Scan for the cell matching the given text and deliver its (X, Y) coordinate at center. 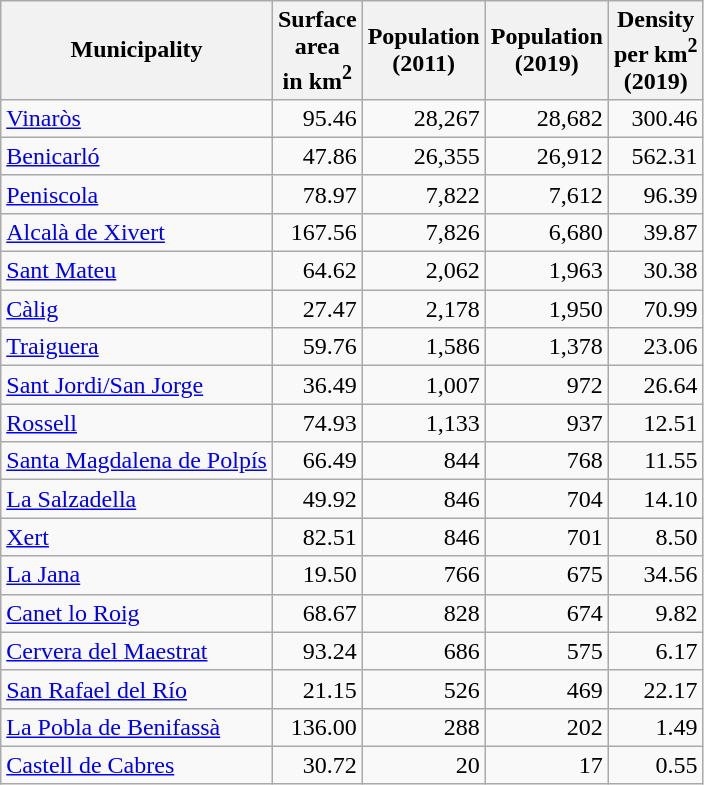
1,963 (546, 271)
26.64 (656, 385)
7,826 (424, 232)
Surface area in km2 (317, 50)
768 (546, 461)
95.46 (317, 118)
Alcalà de Xivert (137, 232)
7,612 (546, 194)
La Pobla de Benifassà (137, 727)
Traiguera (137, 347)
675 (546, 575)
Cervera del Maestrat (137, 651)
0.55 (656, 765)
70.99 (656, 309)
300.46 (656, 118)
28,682 (546, 118)
26,355 (424, 156)
Santa Magdalena de Polpís (137, 461)
11.55 (656, 461)
Population(2011) (424, 50)
49.92 (317, 499)
12.51 (656, 423)
Sant Jordi/San Jorge (137, 385)
19.50 (317, 575)
526 (424, 689)
36.49 (317, 385)
2,178 (424, 309)
202 (546, 727)
28,267 (424, 118)
14.10 (656, 499)
686 (424, 651)
1,133 (424, 423)
Castell de Cabres (137, 765)
9.82 (656, 613)
39.87 (656, 232)
136.00 (317, 727)
167.56 (317, 232)
68.67 (317, 613)
Vinaròs (137, 118)
21.15 (317, 689)
17 (546, 765)
6.17 (656, 651)
La Jana (137, 575)
47.86 (317, 156)
La Salzadella (137, 499)
San Rafael del Río (137, 689)
8.50 (656, 537)
469 (546, 689)
Xert (137, 537)
93.24 (317, 651)
1,950 (546, 309)
1.49 (656, 727)
972 (546, 385)
7,822 (424, 194)
Rossell (137, 423)
1,007 (424, 385)
30.38 (656, 271)
844 (424, 461)
26,912 (546, 156)
66.49 (317, 461)
96.39 (656, 194)
30.72 (317, 765)
22.17 (656, 689)
Càlig (137, 309)
575 (546, 651)
20 (424, 765)
1,586 (424, 347)
27.47 (317, 309)
23.06 (656, 347)
2,062 (424, 271)
Benicarló (137, 156)
74.93 (317, 423)
766 (424, 575)
64.62 (317, 271)
Canet lo Roig (137, 613)
828 (424, 613)
6,680 (546, 232)
Densityper km2(2019) (656, 50)
Municipality (137, 50)
701 (546, 537)
Peniscola (137, 194)
288 (424, 727)
674 (546, 613)
Sant Mateu (137, 271)
704 (546, 499)
1,378 (546, 347)
Population(2019) (546, 50)
59.76 (317, 347)
78.97 (317, 194)
82.51 (317, 537)
562.31 (656, 156)
937 (546, 423)
34.56 (656, 575)
